For the text-containing cell, return its midpoint in [X, Y] coordinate format. 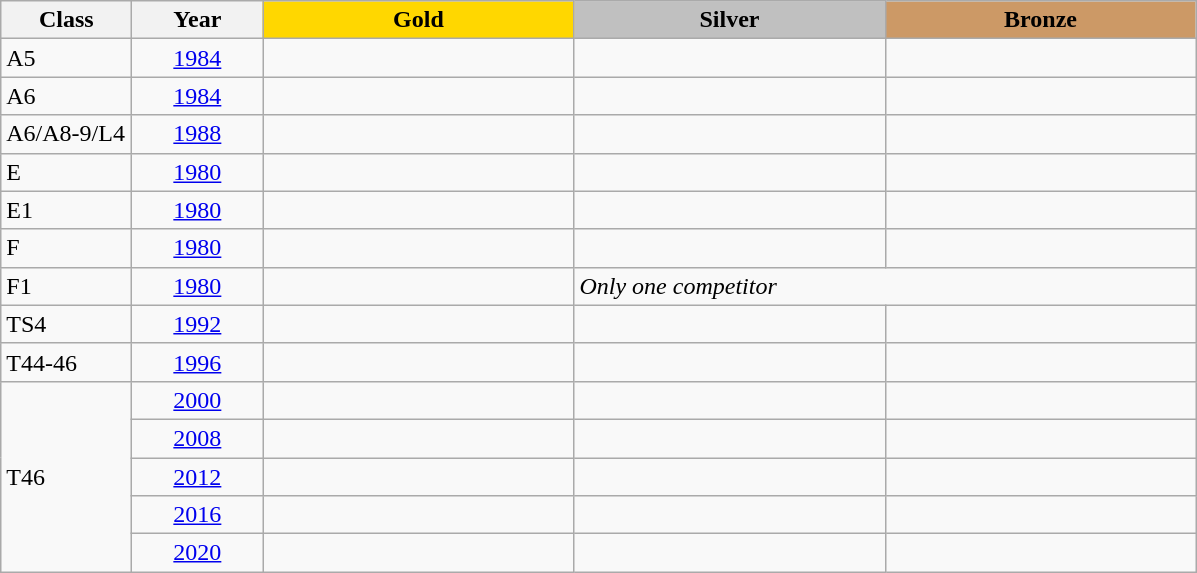
F1 [66, 286]
2000 [198, 400]
2008 [198, 438]
Class [66, 20]
A6 [66, 96]
Only one competitor [885, 286]
1992 [198, 324]
A5 [66, 58]
Bronze [1040, 20]
E1 [66, 210]
1996 [198, 362]
2020 [198, 553]
TS4 [66, 324]
Silver [730, 20]
2016 [198, 515]
T44-46 [66, 362]
Gold [418, 20]
E [66, 172]
F [66, 248]
2012 [198, 477]
Year [198, 20]
T46 [66, 476]
1988 [198, 134]
A6/A8-9/L4 [66, 134]
